From the cell containing the given text, extract its center point as (X, Y) coordinate. 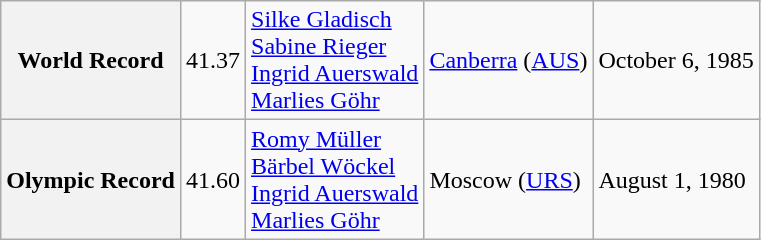
August 1, 1980 (676, 180)
41.60 (212, 180)
October 6, 1985 (676, 60)
Moscow (URS) (508, 180)
Canberra (AUS) (508, 60)
World Record (91, 60)
Olympic Record (91, 180)
Silke Gladisch Sabine Rieger Ingrid Auerswald Marlies Göhr (335, 60)
41.37 (212, 60)
Romy Müller Bärbel Wöckel Ingrid Auerswald Marlies Göhr (335, 180)
